Extract the (x, y) coordinate from the center of the cell holding the provided text.  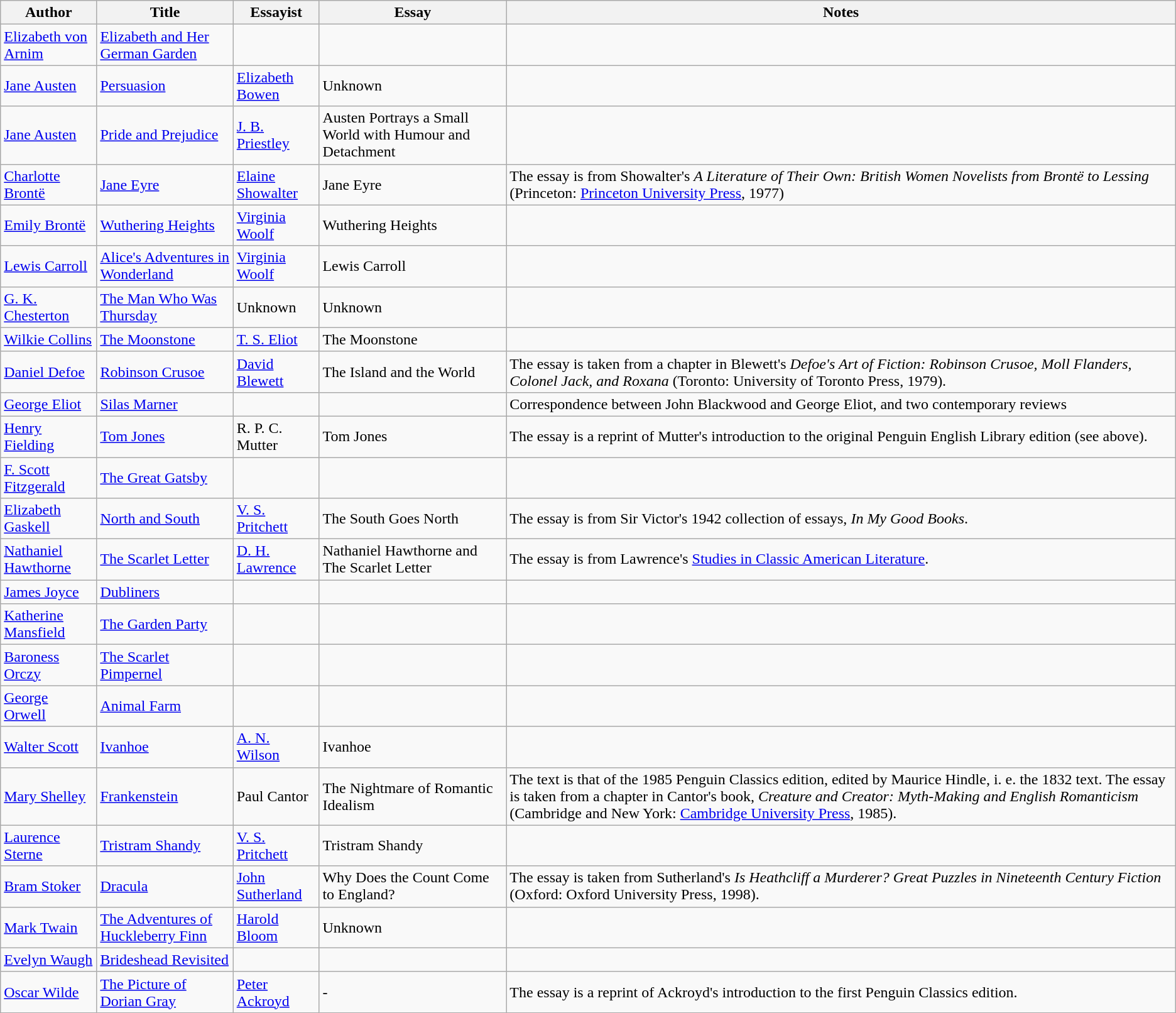
The essay is from Showalter's A Literature of Their Own: British Women Novelists from Brontë to Lessing (Princeton: Princeton University Press, 1977) (841, 185)
J. B. Priestley (276, 135)
The Adventures of Huckleberry Finn (165, 928)
Oscar Wilde (49, 992)
Mary Shelley (49, 796)
G. K. Chesterton (49, 307)
James Joyce (49, 592)
David Blewett (276, 372)
The Man Who Was Thursday (165, 307)
Essayist (276, 13)
F. Scott Fitzgerald (49, 478)
The essay is from Lawrence's Studies in Classic American Literature. (841, 559)
Austen Portrays a Small World with Humour and Detachment (413, 135)
George Orwell (49, 706)
Harold Bloom (276, 928)
Nathaniel Hawthorne and The Scarlet Letter (413, 559)
Silas Marner (165, 404)
The essay is from Sir Victor's 1942 collection of essays, In My Good Books. (841, 519)
Essay (413, 13)
Elizabeth Bowen (276, 85)
- (413, 992)
Paul Cantor (276, 796)
George Eliot (49, 404)
Nathaniel Hawthorne (49, 559)
The essay is a reprint of Mutter's introduction to the original Penguin English Library edition (see above). (841, 436)
The essay is taken from Sutherland's Is Heathcliff a Murderer? Great Puzzles in Nineteenth Century Fiction (Oxford: Oxford University Press, 1998). (841, 886)
The South Goes North (413, 519)
Dracula (165, 886)
John Sutherland (276, 886)
Emily Brontë (49, 225)
North and South (165, 519)
The essay is a reprint of Ackroyd's introduction to the first Penguin Classics edition. (841, 992)
The Nightmare of Romantic Idealism (413, 796)
Laurence Sterne (49, 846)
The Scarlet Letter (165, 559)
Elizabeth von Arnim (49, 45)
Elizabeth Gaskell (49, 519)
Notes (841, 13)
Charlotte Brontë (49, 185)
Mark Twain (49, 928)
Title (165, 13)
A. N. Wilson (276, 747)
The Garden Party (165, 625)
Animal Farm (165, 706)
Author (49, 13)
Dubliners (165, 592)
Alice's Adventures in Wonderland (165, 266)
Brideshead Revisited (165, 960)
Why Does the Count Come to England? (413, 886)
R. P. C. Mutter (276, 436)
Wilkie Collins (49, 339)
Evelyn Waugh (49, 960)
Elaine Showalter (276, 185)
The Picture of Dorian Gray (165, 992)
Peter Ackroyd (276, 992)
Elizabeth and Her German Garden (165, 45)
Daniel Defoe (49, 372)
The Great Gatsby (165, 478)
Bram Stoker (49, 886)
Baroness Orczy (49, 665)
Frankenstein (165, 796)
Henry Fielding (49, 436)
Walter Scott (49, 747)
Robinson Crusoe (165, 372)
D. H. Lawrence (276, 559)
Pride and Prejudice (165, 135)
Katherine Mansfield (49, 625)
The Island and the World (413, 372)
Correspondence between John Blackwood and George Eliot, and two contemporary reviews (841, 404)
The Scarlet Pimpernel (165, 665)
T. S. Eliot (276, 339)
Persuasion (165, 85)
